Return the [x, y] coordinate for the center point of the cell that contains the specified text.  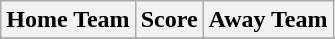
Score [169, 20]
Home Team [68, 20]
Away Team [268, 20]
